Output the (x, y) coordinate of the center of the cell containing the given text.  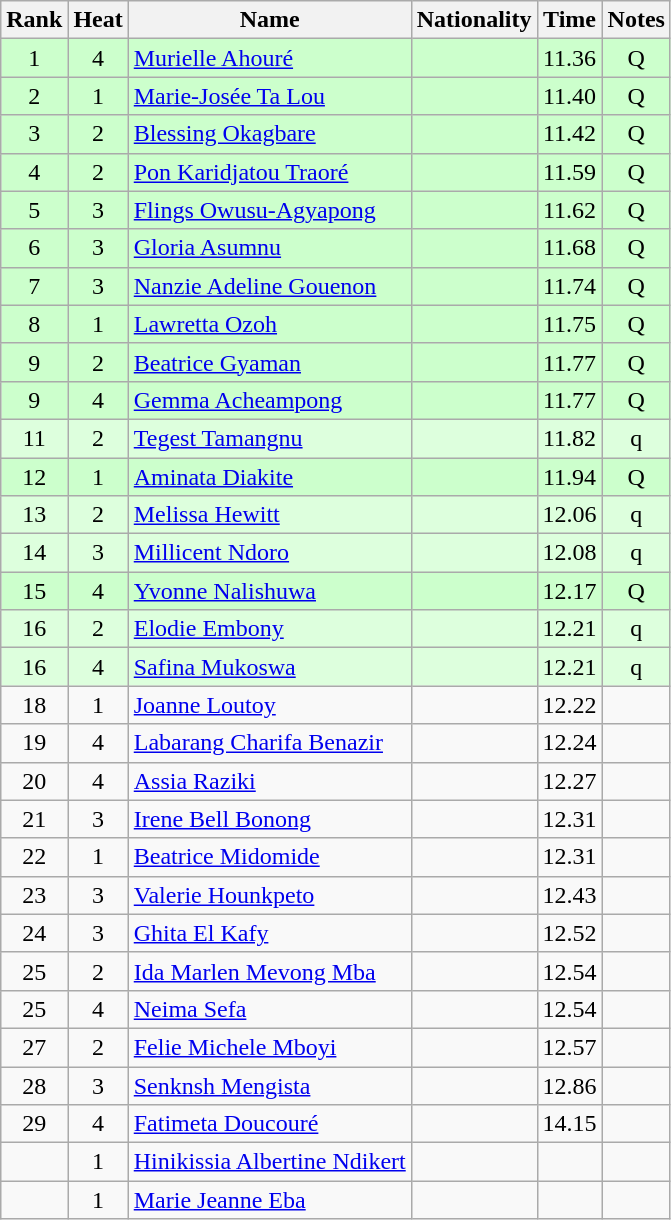
11.59 (570, 172)
12 (34, 477)
11.40 (570, 96)
Notes (636, 20)
Senknsh Mengista (270, 1085)
Felie Michele Mboyi (270, 1047)
Millicent Ndoro (270, 553)
11.74 (570, 286)
Valerie Hounkpeto (270, 895)
Flings Owusu-Agyapong (270, 210)
23 (34, 895)
11.62 (570, 210)
Elodie Embony (270, 629)
24 (34, 933)
11 (34, 438)
Fatimeta Doucouré (270, 1124)
11.94 (570, 477)
Gemma Acheampong (270, 400)
Tegest Tamangnu (270, 438)
11.75 (570, 324)
12.43 (570, 895)
12.06 (570, 515)
18 (34, 705)
12.57 (570, 1047)
20 (34, 781)
Nationality (474, 20)
Pon Karidjatou Traoré (270, 172)
Hinikissia Albertine Ndikert (270, 1162)
13 (34, 515)
Gloria Asumnu (270, 248)
Murielle Ahouré (270, 58)
Rank (34, 20)
Irene Bell Bonong (270, 819)
Yvonne Nalishuwa (270, 591)
29 (34, 1124)
12.52 (570, 933)
6 (34, 248)
Assia Raziki (270, 781)
Time (570, 20)
28 (34, 1085)
12.22 (570, 705)
Labarang Charifa Benazir (270, 743)
14.15 (570, 1124)
Ghita El Kafy (270, 933)
22 (34, 857)
11.36 (570, 58)
Marie Jeanne Eba (270, 1200)
12.08 (570, 553)
19 (34, 743)
14 (34, 553)
Ida Marlen Mevong Mba (270, 971)
12.86 (570, 1085)
Marie-Josée Ta Lou (270, 96)
11.68 (570, 248)
15 (34, 591)
Heat (98, 20)
Beatrice Midomide (270, 857)
Safina Mukoswa (270, 667)
Nanzie Adeline Gouenon (270, 286)
Joanne Loutoy (270, 705)
12.27 (570, 781)
Blessing Okagbare (270, 134)
Lawretta Ozoh (270, 324)
11.42 (570, 134)
Melissa Hewitt (270, 515)
Neima Sefa (270, 1009)
12.17 (570, 591)
7 (34, 286)
5 (34, 210)
12.24 (570, 743)
11.82 (570, 438)
27 (34, 1047)
Beatrice Gyaman (270, 362)
Aminata Diakite (270, 477)
21 (34, 819)
Name (270, 20)
8 (34, 324)
